Return (X, Y) of the center of cell containing provided text 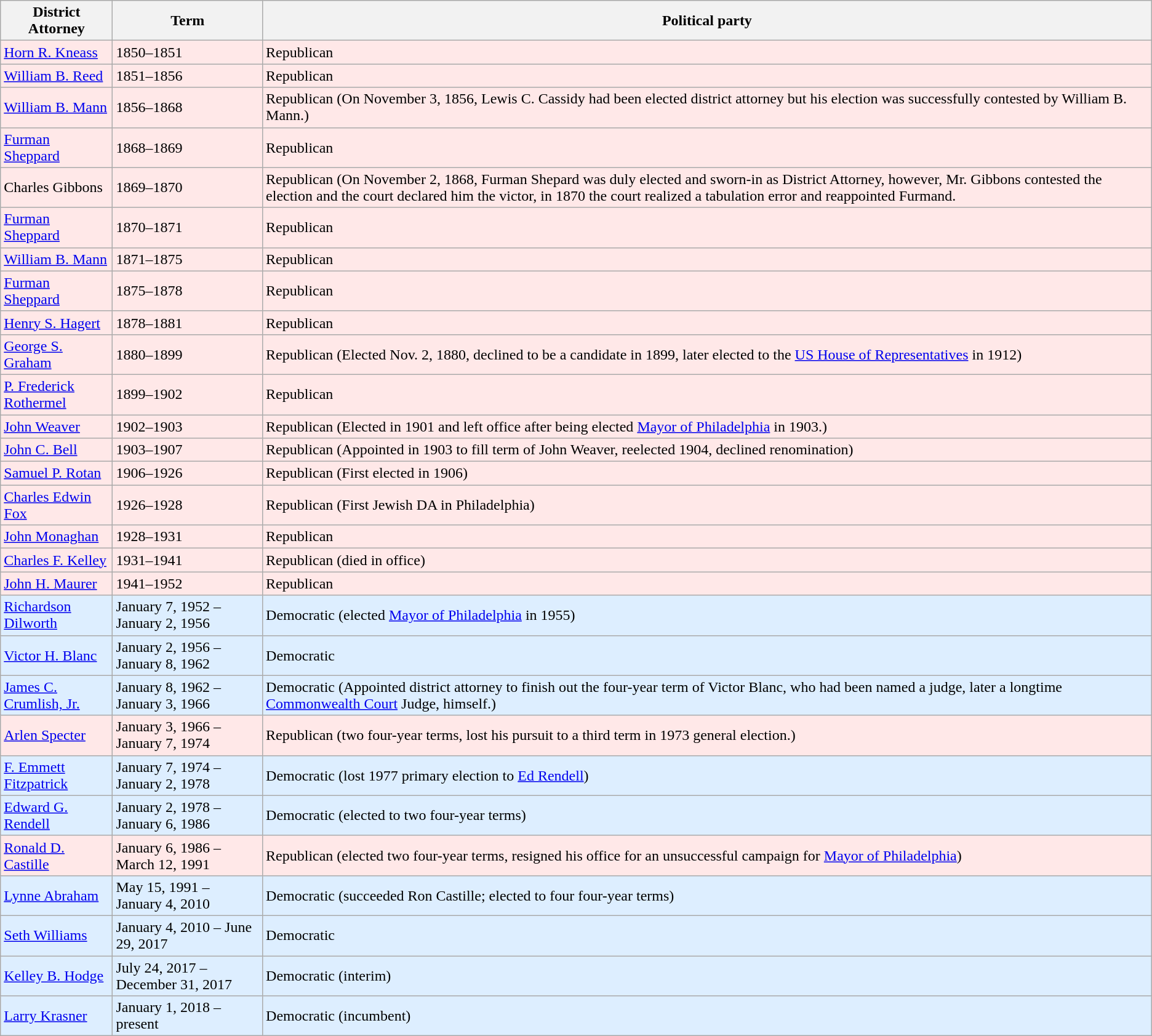
Edward G. Rendell (57, 815)
P. Frederick Rothermel (57, 394)
1928–1931 (188, 537)
Democratic (incumbent) (708, 1016)
Republican (Elected Nov. 2, 1880, declined to be a candidate in 1899, later elected to the US House of Representatives in 1912) (708, 355)
District Attorney (57, 21)
Horn R. Kneass (57, 52)
Democratic (elected Mayor of Philadelphia in 1955) (708, 616)
James C. Crumlish, Jr. (57, 696)
1868–1869 (188, 148)
William B. Reed (57, 76)
Richardson Dilworth (57, 616)
Republican (First Jewish DA in Philadelphia) (708, 505)
Charles F. Kelley (57, 560)
Republican (First elected in 1906) (708, 473)
Charles Edwin Fox (57, 505)
1878–1881 (188, 323)
George S. Graham (57, 355)
July 24, 2017 – December 31, 2017 (188, 975)
1880–1899 (188, 355)
Republican (elected two four-year terms, resigned his office for an unsuccessful campaign for Mayor of Philadelphia) (708, 856)
1851–1856 (188, 76)
Republican (Appointed in 1903 to fill term of John Weaver, reelected 1904, declined renomination) (708, 450)
1926–1928 (188, 505)
1869–1870 (188, 187)
Samuel P. Rotan (57, 473)
Republican (two four-year terms, lost his pursuit to a third term in 1973 general election.) (708, 735)
1850–1851 (188, 52)
1931–1941 (188, 560)
January 6, 1986 – March 12, 1991 (188, 856)
Charles Gibbons (57, 187)
1941–1952 (188, 584)
Ronald D. Castille (57, 856)
Republican (died in office) (708, 560)
Kelley B. Hodge (57, 975)
January 7, 1974 – January 2, 1978 (188, 776)
January 8, 1962 – January 3, 1966 (188, 696)
January 7, 1952 – January 2, 1956 (188, 616)
John Weaver (57, 427)
January 2, 1978 – January 6, 1986 (188, 815)
1899–1902 (188, 394)
January 2, 1956 – January 8, 1962 (188, 655)
Term (188, 21)
1875–1878 (188, 291)
1870–1871 (188, 228)
1903–1907 (188, 450)
John H. Maurer (57, 584)
Democratic (interim) (708, 975)
January 1, 2018 – present (188, 1016)
John C. Bell (57, 450)
Henry S. Hagert (57, 323)
Republican (Elected in 1901 and left office after being elected Mayor of Philadelphia in 1903.) (708, 427)
January 4, 2010 – June 29, 2017 (188, 936)
John Monaghan (57, 537)
Democratic (elected to two four-year terms) (708, 815)
1902–1903 (188, 427)
Lynne Abraham (57, 895)
January 3, 1966 – January 7, 1974 (188, 735)
Larry Krasner (57, 1016)
Democratic (succeeded Ron Castille; elected to four four-year terms) (708, 895)
Victor H. Blanc (57, 655)
Political party (708, 21)
Democratic (lost 1977 primary election to Ed Rendell) (708, 776)
Seth Williams (57, 936)
1856–1868 (188, 107)
Republican (On November 3, 1856, Lewis C. Cassidy had been elected district attorney but his election was successfully contested by William B. Mann.) (708, 107)
Arlen Specter (57, 735)
May 15, 1991 – January 4, 2010 (188, 895)
1871–1875 (188, 259)
1906–1926 (188, 473)
F. Emmett Fitzpatrick (57, 776)
